Scan for the cell matching the given text and deliver its [X, Y] coordinate at center. 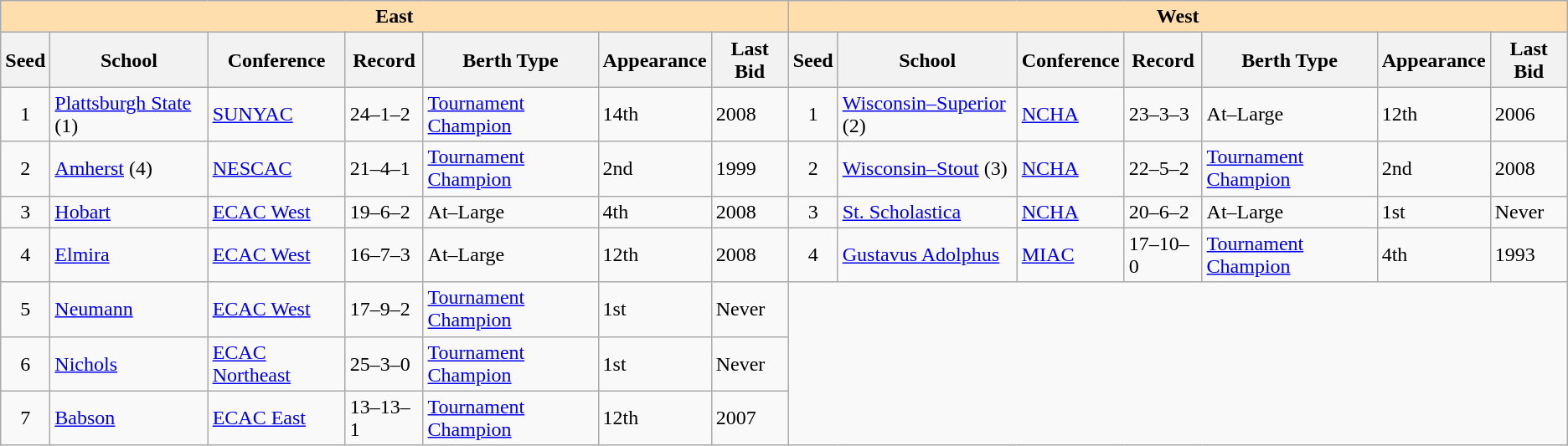
1999 [750, 169]
Neumann [129, 310]
16–7–3 [384, 254]
17–10–0 [1163, 254]
20–6–2 [1163, 212]
22–5–2 [1163, 169]
St. Scholastica [927, 212]
Elmira [129, 254]
5 [25, 310]
24–1–2 [384, 114]
25–3–0 [384, 363]
14th [655, 114]
17–9–2 [384, 310]
Plattsburgh State (1) [129, 114]
Nichols [129, 363]
13–13–1 [384, 418]
19–6–2 [384, 212]
SUNYAC [276, 114]
ECAC Northeast [276, 363]
2006 [1529, 114]
Wisconsin–Superior (2) [927, 114]
Gustavus Adolphus [927, 254]
East [395, 17]
Amherst (4) [129, 169]
2007 [750, 418]
Hobart [129, 212]
MIAC [1070, 254]
West [1178, 17]
23–3–3 [1163, 114]
1993 [1529, 254]
Babson [129, 418]
NESCAC [276, 169]
7 [25, 418]
ECAC East [276, 418]
6 [25, 363]
Wisconsin–Stout (3) [927, 169]
21–4–1 [384, 169]
